Capture the cell that displays the provided text and extract its (X, Y) central coordinate. 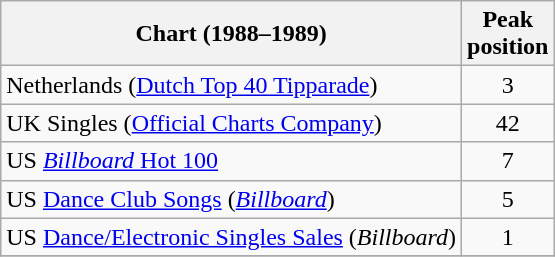
5 (508, 199)
US Dance Club Songs (Billboard) (232, 199)
1 (508, 237)
Netherlands (Dutch Top 40 Tipparade) (232, 85)
Peakposition (508, 34)
3 (508, 85)
7 (508, 161)
US Billboard Hot 100 (232, 161)
Chart (1988–1989) (232, 34)
UK Singles (Official Charts Company) (232, 123)
US Dance/Electronic Singles Sales (Billboard) (232, 237)
42 (508, 123)
